Locate the cell with the specified text and output its [x, y] center coordinate. 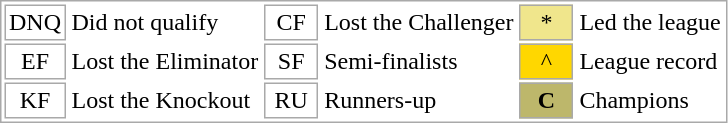
Did not qualify [166, 22]
Runners-up [418, 100]
^ [546, 62]
C [546, 100]
* [546, 22]
Lost the Knockout [166, 100]
League record [650, 62]
Champions [650, 100]
RU [291, 100]
SF [291, 62]
Semi-finalists [418, 62]
Lost the Eliminator [166, 62]
KF [34, 100]
Led the league [650, 22]
EF [34, 62]
DNQ [34, 22]
Lost the Challenger [418, 22]
CF [291, 22]
